Extract the (X, Y) coordinate from the center of the cell holding the provided text.  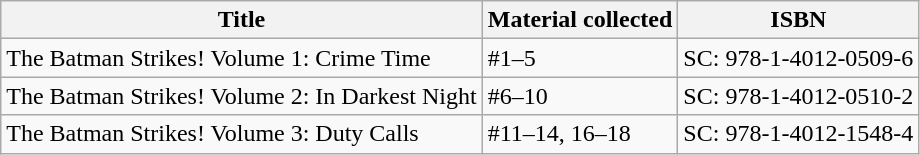
The Batman Strikes! Volume 2: In Darkest Night (242, 96)
The Batman Strikes! Volume 1: Crime Time (242, 58)
Material collected (580, 20)
The Batman Strikes! Volume 3: Duty Calls (242, 134)
#1–5 (580, 58)
SC: 978-1-4012-0510-2 (798, 96)
#11–14, 16–18 (580, 134)
SC: 978-1-4012-1548-4 (798, 134)
SC: 978-1-4012-0509-6 (798, 58)
ISBN (798, 20)
#6–10 (580, 96)
Title (242, 20)
